Capture the cell that displays the provided text and extract its (X, Y) central coordinate. 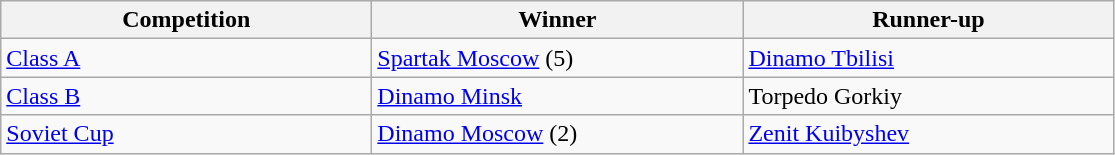
Torpedo Gorkiy (928, 96)
Dinamo Moscow (2) (558, 134)
Runner-up (928, 20)
Dinamo Minsk (558, 96)
Class A (186, 58)
Class B (186, 96)
Soviet Cup (186, 134)
Zenit Kuibyshev (928, 134)
Competition (186, 20)
Dinamo Tbilisi (928, 58)
Winner (558, 20)
Spartak Moscow (5) (558, 58)
